Detect which cell encompasses the target text, then output its (x, y) center coordinate. 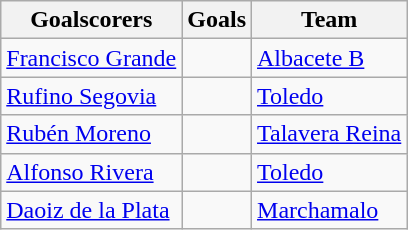
Marchamalo (330, 210)
Team (330, 20)
Talavera Reina (330, 134)
Rufino Segovia (92, 96)
Albacete B (330, 58)
Alfonso Rivera (92, 172)
Goalscorers (92, 20)
Rubén Moreno (92, 134)
Goals (217, 20)
Daoiz de la Plata (92, 210)
Francisco Grande (92, 58)
